From the cell containing the given text, extract its center point as (x, y) coordinate. 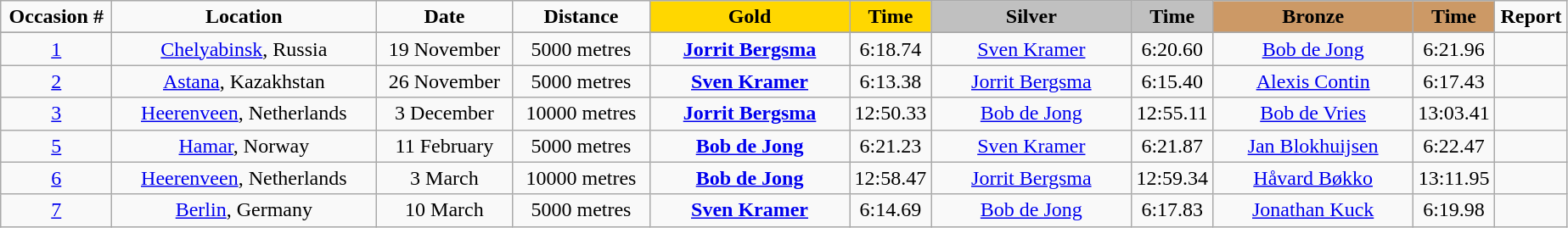
6:13.38 (891, 81)
Occasion # (56, 17)
Chelyabinsk, Russia (244, 49)
6:20.60 (1172, 49)
6:17.43 (1454, 81)
6:22.47 (1454, 146)
6:14.69 (891, 210)
Jan Blokhuijsen (1313, 146)
6:18.74 (891, 49)
Håvard Bøkko (1313, 178)
12:59.34 (1172, 178)
6:15.40 (1172, 81)
12:50.33 (891, 114)
13:11.95 (1454, 178)
7 (56, 210)
Location (244, 17)
6:19.98 (1454, 210)
1 (56, 49)
12:55.11 (1172, 114)
6:21.87 (1172, 146)
Report (1531, 17)
Astana, Kazakhstan (244, 81)
12:58.47 (891, 178)
Date (445, 17)
19 November (445, 49)
Gold (750, 17)
6:21.23 (891, 146)
11 February (445, 146)
Bob de Vries (1313, 114)
6 (56, 178)
13:03.41 (1454, 114)
5 (56, 146)
Bronze (1313, 17)
26 November (445, 81)
Hamar, Norway (244, 146)
3 (56, 114)
3 March (445, 178)
Jonathan Kuck (1313, 210)
6:17.83 (1172, 210)
Silver (1031, 17)
Alexis Contin (1313, 81)
10 March (445, 210)
Distance (581, 17)
2 (56, 81)
3 December (445, 114)
Berlin, Germany (244, 210)
6:21.96 (1454, 49)
